Scan for the cell matching the given text and deliver its (X, Y) coordinate at center. 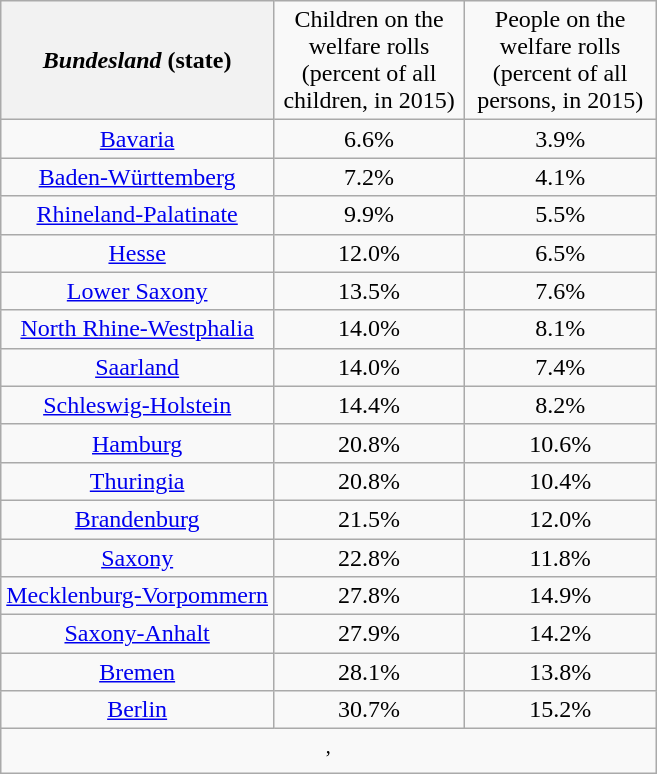
27.8% (370, 596)
Rhineland-Palatinate (138, 215)
21.5% (370, 519)
5.5% (560, 215)
14.2% (560, 634)
14.4% (370, 405)
6.6% (370, 139)
8.1% (560, 329)
8.2% (560, 405)
People on the welfare rolls (percent of all persons, in 2015) (560, 60)
Bundesland (state) (138, 60)
7.6% (560, 291)
Schleswig-Holstein (138, 405)
Hamburg (138, 443)
Brandenburg (138, 519)
North Rhine-Westphalia (138, 329)
22.8% (370, 557)
Mecklenburg-Vorpommern (138, 596)
7.2% (370, 177)
Thuringia (138, 481)
9.9% (370, 215)
Berlin (138, 710)
28.1% (370, 672)
Baden-Württemberg (138, 177)
10.6% (560, 443)
27.9% (370, 634)
Lower Saxony (138, 291)
13.8% (560, 672)
13.5% (370, 291)
Bavaria (138, 139)
, (328, 752)
3.9% (560, 139)
14.9% (560, 596)
11.8% (560, 557)
Children on the welfare rolls (percent of all children, in 2015) (370, 60)
Bremen (138, 672)
4.1% (560, 177)
30.7% (370, 710)
Hesse (138, 253)
Saxony (138, 557)
6.5% (560, 253)
10.4% (560, 481)
15.2% (560, 710)
Saxony-Anhalt (138, 634)
Saarland (138, 367)
7.4% (560, 367)
